Provide the [x, y] coordinate of the cell's center where the given text is located.  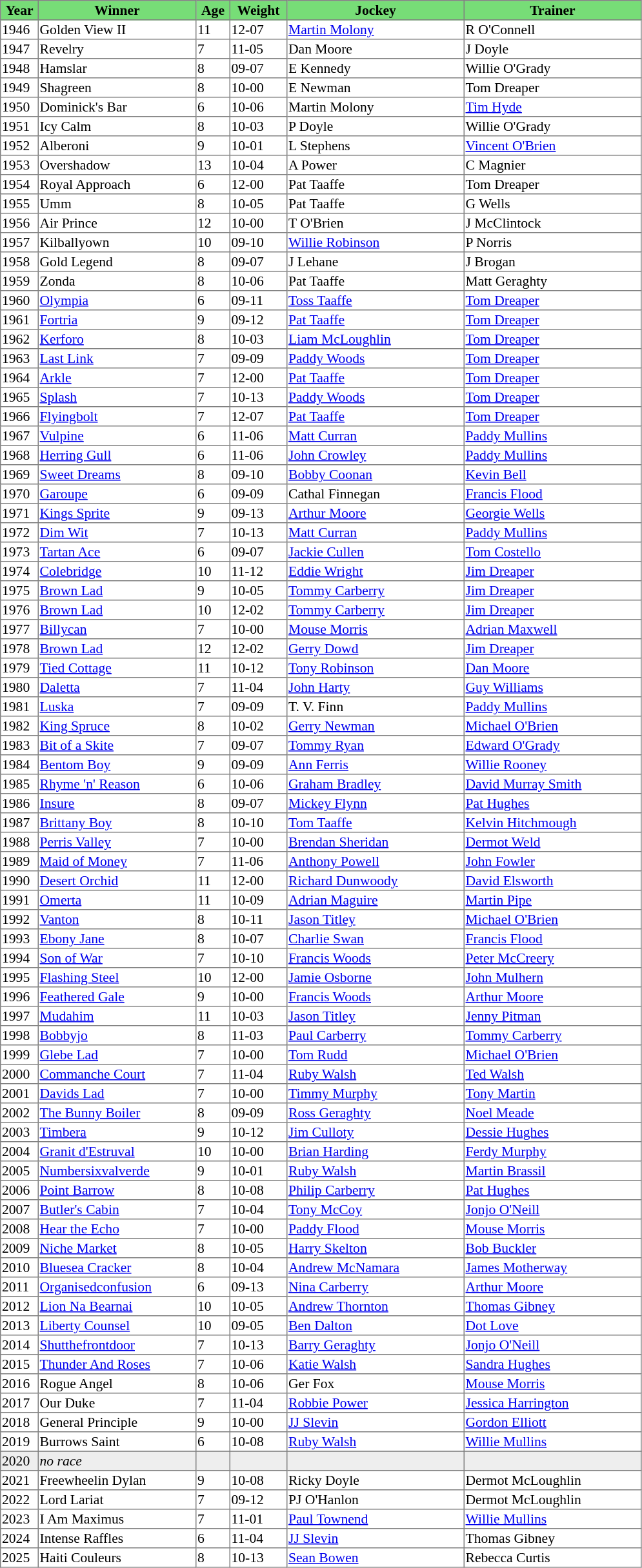
Colebridge [117, 571]
J Lehane [376, 262]
2021 [19, 1480]
2014 [19, 1345]
1953 [19, 165]
1970 [19, 494]
Maid of Money [117, 861]
Fortria [117, 320]
Perris Valley [117, 842]
1974 [19, 571]
L Stephens [376, 146]
Flyingbolt [117, 416]
2005 [19, 1171]
2024 [19, 1538]
1959 [19, 281]
1997 [19, 1016]
Organisedconfusion [117, 1287]
King Spruce [117, 726]
Graham Bradley [376, 784]
Jim Culloty [376, 1132]
PJ O'Hanlon [376, 1500]
Ann Ferris [376, 765]
Sean Bowen [376, 1558]
1983 [19, 745]
1955 [19, 204]
Timbera [117, 1132]
James Motherway [552, 1268]
David Murray Smith [552, 784]
1958 [19, 262]
Richard Dunwoody [376, 881]
no race [117, 1461]
1951 [19, 126]
2007 [19, 1210]
11-03 [258, 1035]
Jessica Harrington [552, 1403]
1965 [19, 397]
Gerry Newman [376, 726]
2019 [19, 1442]
Bobbyjo [117, 1035]
1961 [19, 320]
Ger Fox [376, 1384]
10-09 [258, 900]
Paddy Flood [376, 1229]
E Newman [376, 88]
Our Duke [117, 1403]
Tom Taaffe [376, 823]
General Principle [117, 1422]
Anthony Powell [376, 861]
Shagreen [117, 88]
Sandra Hughes [552, 1364]
Vulpine [117, 436]
Butler's Cabin [117, 1210]
Winner [117, 10]
Ricky Doyle [376, 1480]
Trainer [552, 10]
1998 [19, 1035]
1999 [19, 1055]
1973 [19, 552]
2017 [19, 1403]
10-11 [258, 919]
Overshadow [117, 165]
C Magnier [552, 165]
Icy Calm [117, 126]
Umm [117, 204]
Tommy Ryan [376, 745]
Edward O'Grady [552, 745]
2012 [19, 1306]
Age [213, 10]
Ferdy Murphy [552, 1151]
Mudahim [117, 1016]
Desert Orchid [117, 881]
Arkle [117, 378]
Hear the Echo [117, 1229]
Kilballyown [117, 242]
Son of War [117, 958]
Robbie Power [376, 1403]
1982 [19, 726]
Air Prince [117, 223]
Jenny Pitman [552, 1016]
10-07 [258, 939]
Intense Raffles [117, 1538]
2006 [19, 1190]
11-12 [258, 571]
Glebe Lad [117, 1055]
1956 [19, 223]
2010 [19, 1268]
Flashing Steel [117, 977]
E Kennedy [376, 68]
Tony Martin [552, 1093]
Tony McCoy [376, 1210]
Thunder And Roses [117, 1364]
Gold Legend [117, 262]
Katie Walsh [376, 1364]
Vanton [117, 919]
P Doyle [376, 126]
Daletta [117, 687]
Vincent O'Brien [552, 146]
Tom Rudd [376, 1055]
Kevin Bell [552, 475]
Martin Brassil [552, 1171]
Dessie Hughes [552, 1132]
11-05 [258, 49]
1987 [19, 823]
1976 [19, 610]
Billycan [117, 629]
Nina Carberry [376, 1287]
1952 [19, 146]
R O'Connell [552, 30]
J Doyle [552, 49]
Charlie Swan [376, 939]
1962 [19, 339]
Point Barrow [117, 1190]
Luska [117, 707]
Dim Wit [117, 533]
Bit of a Skite [117, 745]
2011 [19, 1287]
Ross Geraghty [376, 1113]
Jamie Osborne [376, 977]
Guy Williams [552, 687]
J Brogan [552, 262]
Barry Geraghty [376, 1345]
Andrew McNamara [376, 1268]
Golden View II [117, 30]
1968 [19, 455]
1971 [19, 513]
1954 [19, 184]
Omerta [117, 900]
13 [213, 165]
Commanche Court [117, 1074]
Olympia [117, 300]
The Bunny Boiler [117, 1113]
Kings Sprite [117, 513]
1994 [19, 958]
Tim Hyde [552, 107]
Brendan Sheridan [376, 842]
John Harty [376, 687]
1992 [19, 919]
Matt Geraghty [552, 281]
1969 [19, 475]
Herring Gull [117, 455]
1993 [19, 939]
Martin Pipe [552, 900]
Rebecca Curtis [552, 1558]
2015 [19, 1364]
Kelvin Hitchmough [552, 823]
2025 [19, 1558]
Willie Robinson [376, 242]
1989 [19, 861]
Niche Market [117, 1248]
Ted Walsh [552, 1074]
1963 [19, 358]
2009 [19, 1248]
Zonda [117, 281]
David Elsworth [552, 881]
Alberoni [117, 146]
1984 [19, 765]
2002 [19, 1113]
Haiti Couleurs [117, 1558]
John Fowler [552, 861]
Peter McCreery [552, 958]
Harry Skelton [376, 1248]
1946 [19, 30]
1967 [19, 436]
2003 [19, 1132]
Hamslar [117, 68]
Tom Costello [552, 552]
Rhyme 'n' Reason [117, 784]
J McClintock [552, 223]
Royal Approach [117, 184]
1957 [19, 242]
1960 [19, 300]
Numbersixvalverde [117, 1171]
1964 [19, 378]
Revelry [117, 49]
Tartan Ace [117, 552]
Toss Taaffe [376, 300]
1991 [19, 900]
Willie Rooney [552, 765]
1981 [19, 707]
2022 [19, 1500]
Tony Robinson [376, 668]
1979 [19, 668]
Liam McLoughlin [376, 339]
Adrian Maguire [376, 900]
2018 [19, 1422]
2001 [19, 1093]
Andrew Thornton [376, 1306]
2016 [19, 1384]
A Power [376, 165]
10-02 [258, 726]
Kerforo [117, 339]
1996 [19, 997]
2004 [19, 1151]
09-05 [258, 1326]
2008 [19, 1229]
Cathal Finnegan [376, 494]
Davids Lad [117, 1093]
1995 [19, 977]
1980 [19, 687]
1978 [19, 649]
Bentom Boy [117, 765]
1988 [19, 842]
Jackie Cullen [376, 552]
Garoupe [117, 494]
Shutthefrontdoor [117, 1345]
Lord Lariat [117, 1500]
09-11 [258, 300]
Philip Carberry [376, 1190]
1986 [19, 803]
Noel Meade [552, 1113]
1966 [19, 416]
T O'Brien [376, 223]
T. V. Finn [376, 707]
Year [19, 10]
1990 [19, 881]
Georgie Wells [552, 513]
Rogue Angel [117, 1384]
1949 [19, 88]
Bob Buckler [552, 1248]
P Norris [552, 242]
Jockey [376, 10]
Freewheelin Dylan [117, 1480]
1985 [19, 784]
Timmy Murphy [376, 1093]
Ebony Jane [117, 939]
Feathered Gale [117, 997]
1977 [19, 629]
G Wells [552, 204]
Paul Townend [376, 1519]
Gordon Elliott [552, 1422]
Mickey Flynn [376, 803]
Liberty Counsel [117, 1326]
Weight [258, 10]
2013 [19, 1326]
Lion Na Bearnai [117, 1306]
Ben Dalton [376, 1326]
John Crowley [376, 455]
Gerry Dowd [376, 649]
Dermot Weld [552, 842]
1947 [19, 49]
Tied Cottage [117, 668]
1948 [19, 68]
John Mulhern [552, 977]
11-01 [258, 1519]
2020 [19, 1461]
Adrian Maxwell [552, 629]
Bluesea Cracker [117, 1268]
Dominick's Bar [117, 107]
1975 [19, 591]
2023 [19, 1519]
Dot Love [552, 1326]
Sweet Dreams [117, 475]
Brittany Boy [117, 823]
1950 [19, 107]
2000 [19, 1074]
Last Link [117, 358]
Splash [117, 397]
Granit d'Estruval [117, 1151]
Insure [117, 803]
Brian Harding [376, 1151]
Paul Carberry [376, 1035]
Bobby Coonan [376, 475]
Burrows Saint [117, 1442]
I Am Maximus [117, 1519]
Eddie Wright [376, 571]
1972 [19, 533]
